Locate the cell with the specified text and output its (X, Y) center coordinate. 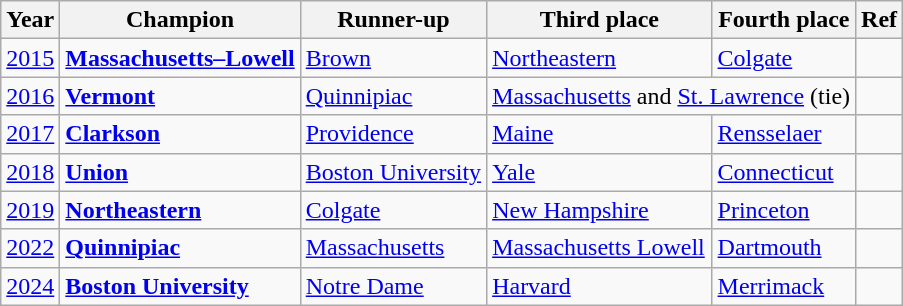
Providence (393, 134)
New Hampshire (600, 210)
Maine (600, 134)
Clarkson (180, 134)
2016 (30, 96)
Champion (180, 20)
2019 (30, 210)
2018 (30, 172)
2015 (30, 58)
Brown (393, 58)
2024 (30, 286)
Massachusetts Lowell (600, 248)
Dartmouth (784, 248)
Massachusetts (393, 248)
Princeton (784, 210)
Runner-up (393, 20)
Merrimack (784, 286)
Vermont (180, 96)
2022 (30, 248)
Yale (600, 172)
Massachusetts–Lowell (180, 58)
Rensselaer (784, 134)
Third place (600, 20)
Connecticut (784, 172)
Year (30, 20)
Harvard (600, 286)
2017 (30, 134)
Notre Dame (393, 286)
Ref (880, 20)
Massachusetts and St. Lawrence (tie) (672, 96)
Union (180, 172)
Fourth place (784, 20)
